Determine the (x, y) coordinate at the center of the cell enclosing the given text.  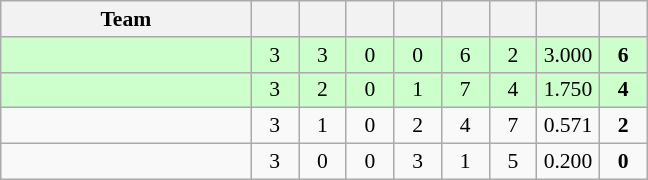
0.571 (568, 126)
Team (126, 19)
0.200 (568, 162)
5 (513, 162)
1.750 (568, 90)
3.000 (568, 55)
